Search for the cell housing the specified text and yield its [x, y] center coordinate. 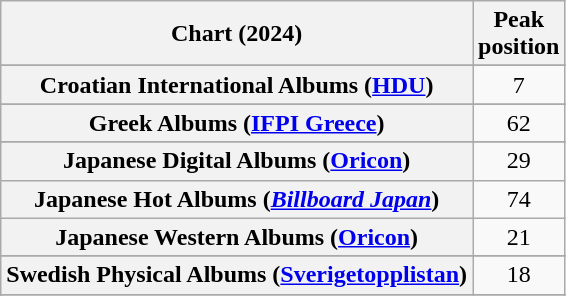
Greek Albums (IFPI Greece) [237, 123]
74 [519, 199]
Chart (2024) [237, 34]
Japanese Western Albums (Oricon) [237, 237]
21 [519, 237]
Croatian International Albums (HDU) [237, 85]
Swedish Physical Albums (Sverigetopplistan) [237, 275]
Peakposition [519, 34]
7 [519, 85]
62 [519, 123]
29 [519, 161]
Japanese Digital Albums (Oricon) [237, 161]
18 [519, 275]
Japanese Hot Albums (Billboard Japan) [237, 199]
